Search for the cell housing the specified text and yield its [X, Y] center coordinate. 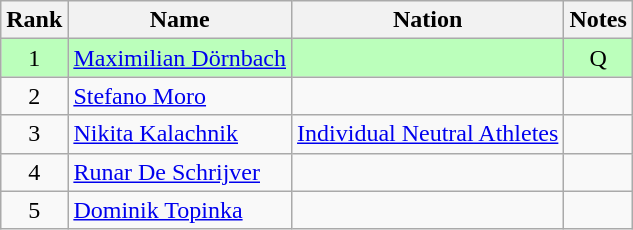
Maximilian Dörnbach [180, 58]
Name [180, 20]
1 [34, 58]
Stefano Moro [180, 96]
Dominik Topinka [180, 210]
2 [34, 96]
Individual Neutral Athletes [428, 134]
Nikita Kalachnik [180, 134]
Rank [34, 20]
4 [34, 172]
Q [598, 58]
Nation [428, 20]
Runar De Schrijver [180, 172]
5 [34, 210]
Notes [598, 20]
3 [34, 134]
